Output the [x, y] coordinate of the center of the cell containing the given text.  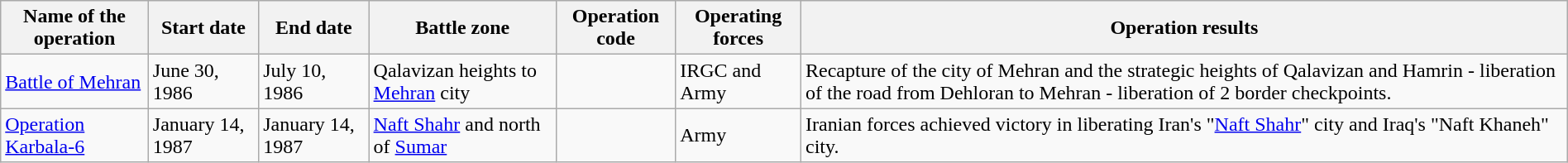
End date [314, 28]
June 30, 1986 [203, 81]
July 10, 1986 [314, 81]
Iranian forces achieved victory in liberating Iran's "Naft Shahr" city and Iraq's "Naft Khaneh" city. [1184, 136]
Battle of Mehran [74, 81]
Name of the operation [74, 28]
Qalavizan heights to Mehran city [462, 81]
Army [739, 136]
Operation results [1184, 28]
Operating forces [739, 28]
Start date [203, 28]
Operation Karbala-6 [74, 136]
Battle zone [462, 28]
Operation code [615, 28]
IRGC and Army [739, 81]
Naft Shahr and north of Sumar [462, 136]
